Detect which cell encompasses the target text, then output its (x, y) center coordinate. 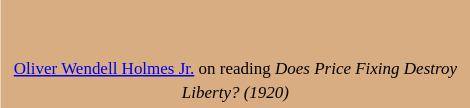
Oliver Wendell Holmes Jr. on reading Does Price Fixing Destroy Liberty? (1920) (235, 68)
